Locate the cell with the specified text and output its [X, Y] center coordinate. 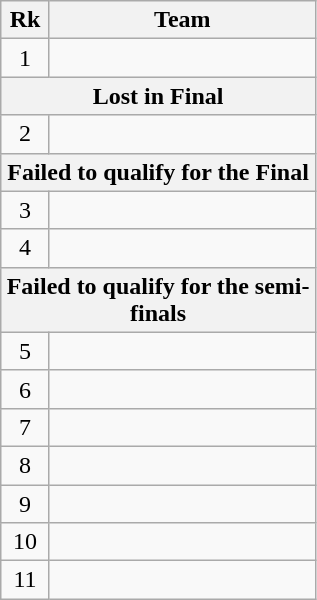
6 [26, 389]
Lost in Final [158, 96]
10 [26, 542]
9 [26, 503]
Failed to qualify for the Final [158, 172]
4 [26, 248]
1 [26, 58]
Team [182, 20]
Failed to qualify for the semi-finals [158, 300]
11 [26, 580]
2 [26, 134]
7 [26, 427]
Rk [26, 20]
5 [26, 351]
3 [26, 210]
8 [26, 465]
